Return [X, Y] of the center of cell containing provided text 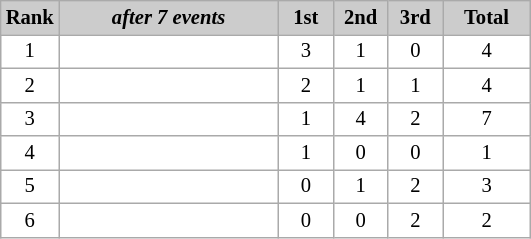
6 [30, 220]
Total [487, 17]
Rank [30, 17]
2nd [360, 17]
after 7 events [169, 17]
3rd [416, 17]
7 [487, 119]
1st [306, 17]
5 [30, 186]
